Scan for the cell matching the given text and deliver its [X, Y] coordinate at center. 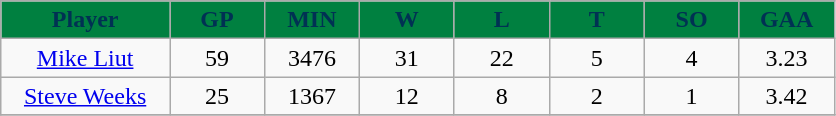
GAA [786, 20]
3476 [312, 58]
W [406, 20]
1 [692, 96]
L [502, 20]
SO [692, 20]
31 [406, 58]
4 [692, 58]
T [596, 20]
GP [218, 20]
Steve Weeks [86, 96]
Mike Liut [86, 58]
1367 [312, 96]
MIN [312, 20]
8 [502, 96]
12 [406, 96]
Player [86, 20]
25 [218, 96]
3.23 [786, 58]
3.42 [786, 96]
59 [218, 58]
5 [596, 58]
22 [502, 58]
2 [596, 96]
